Pinpoint the cell where the given text exists, returning its (X, Y) midpoint coordinate. 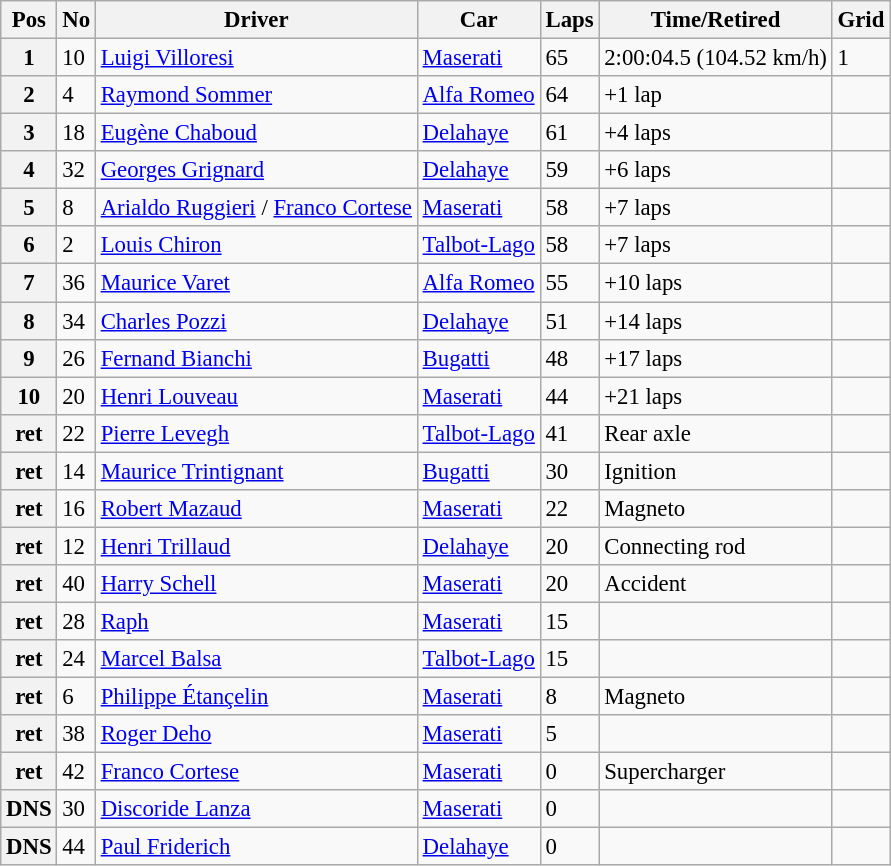
+14 laps (716, 321)
Henri Louveau (256, 396)
Franco Cortese (256, 772)
59 (570, 170)
Robert Mazaud (256, 509)
Accident (716, 584)
Philippe Étançelin (256, 697)
+21 laps (716, 396)
9 (29, 358)
Maurice Varet (256, 283)
Car (478, 20)
Luigi Villoresi (256, 58)
Louis Chiron (256, 245)
Harry Schell (256, 584)
Eugène Chaboud (256, 133)
Laps (570, 20)
65 (570, 58)
18 (76, 133)
12 (76, 546)
64 (570, 95)
61 (570, 133)
Raymond Sommer (256, 95)
Supercharger (716, 772)
Georges Grignard (256, 170)
+10 laps (716, 283)
Charles Pozzi (256, 321)
Henri Trillaud (256, 546)
+6 laps (716, 170)
32 (76, 170)
2:00:04.5 (104.52 km/h) (716, 58)
7 (29, 283)
41 (570, 433)
Grid (860, 20)
Pos (29, 20)
Raph (256, 621)
Marcel Balsa (256, 659)
Rear axle (716, 433)
38 (76, 734)
Time/Retired (716, 20)
51 (570, 321)
16 (76, 509)
42 (76, 772)
3 (29, 133)
Arialdo Ruggieri / Franco Cortese (256, 208)
Driver (256, 20)
Paul Friderich (256, 847)
14 (76, 471)
Ignition (716, 471)
34 (76, 321)
+1 lap (716, 95)
Pierre Levegh (256, 433)
+4 laps (716, 133)
26 (76, 358)
Fernand Bianchi (256, 358)
Roger Deho (256, 734)
36 (76, 283)
Connecting rod (716, 546)
Maurice Trintignant (256, 471)
No (76, 20)
+17 laps (716, 358)
Discoride Lanza (256, 809)
24 (76, 659)
55 (570, 283)
28 (76, 621)
48 (570, 358)
40 (76, 584)
